For the text-containing cell, return its midpoint in [X, Y] coordinate format. 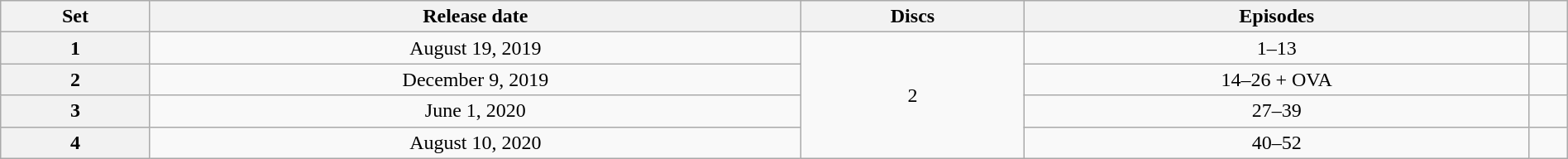
August 19, 2019 [475, 48]
3 [76, 111]
40–52 [1277, 142]
27–39 [1277, 111]
Set [76, 17]
June 1, 2020 [475, 111]
Release date [475, 17]
August 10, 2020 [475, 142]
4 [76, 142]
Discs [912, 17]
Episodes [1277, 17]
December 9, 2019 [475, 79]
14–26 + OVA [1277, 79]
1–13 [1277, 48]
1 [76, 48]
